Find where the given text appears and provide that cell's center as (x, y) coordinate. 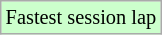
Fastest session lap (81, 17)
